Detect which cell encompasses the target text, then output its [x, y] center coordinate. 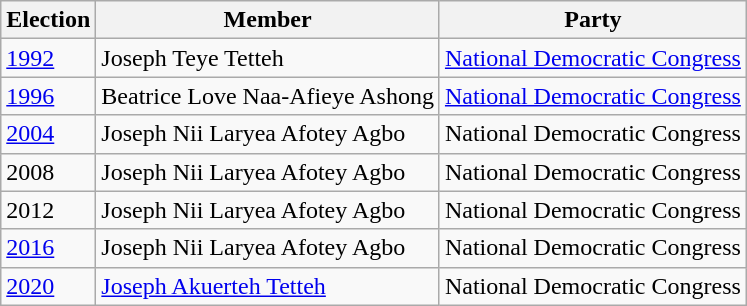
2008 [48, 172]
1996 [48, 96]
2012 [48, 210]
Election [48, 20]
Joseph Teye Tetteh [268, 58]
2020 [48, 286]
Joseph Akuerteh Tetteh [268, 286]
2016 [48, 248]
Member [268, 20]
Party [592, 20]
2004 [48, 134]
Beatrice Love Naa-Afieye Ashong [268, 96]
1992 [48, 58]
